Scan for the cell matching the given text and deliver its (X, Y) coordinate at center. 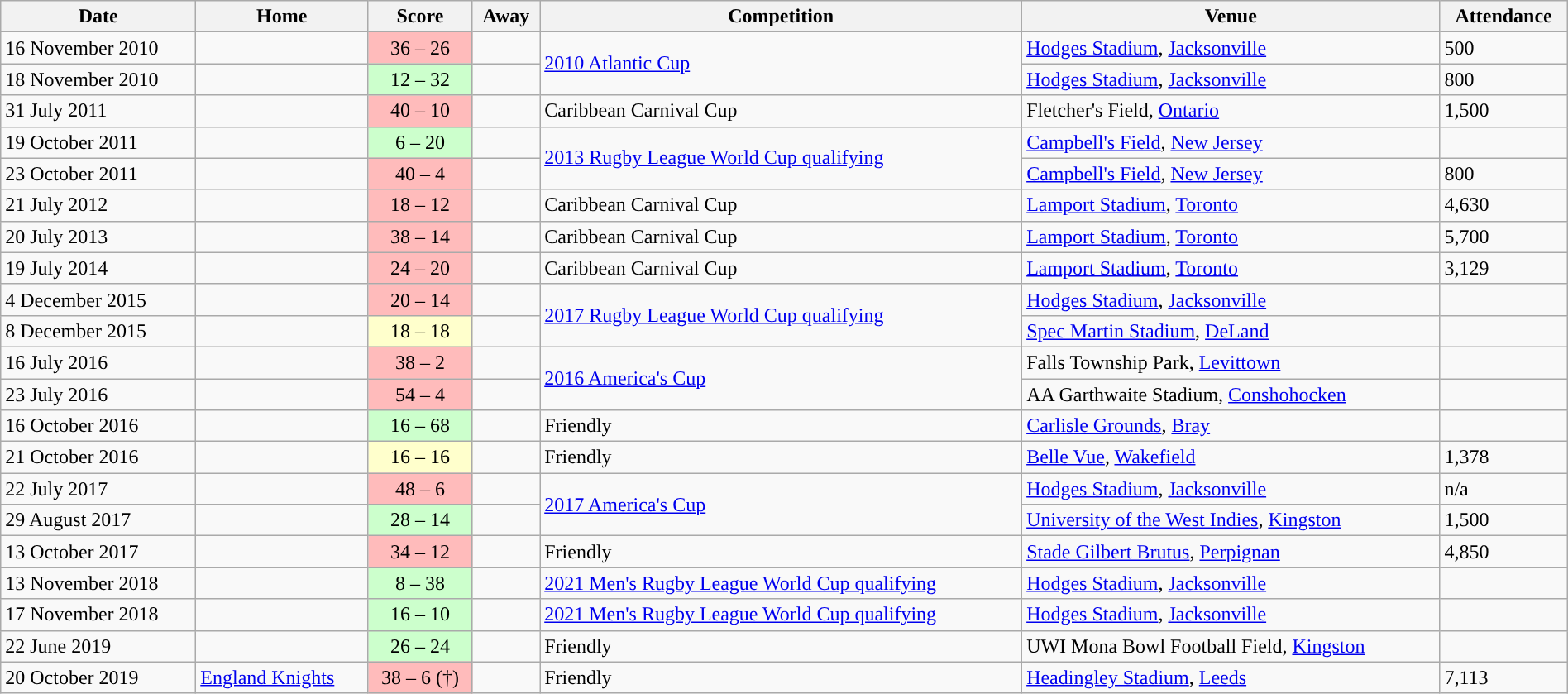
500 (1503, 48)
2017 Rugby League World Cup qualifying (781, 315)
2010 Atlantic Cup (781, 64)
18 November 2010 (98, 79)
Stade Gilbert Brutus, Perpignan (1231, 552)
21 July 2012 (98, 205)
16 – 10 (420, 615)
Fletcher's Field, Ontario (1231, 111)
16 October 2016 (98, 426)
20 July 2013 (98, 237)
40 – 4 (420, 174)
13 October 2017 (98, 552)
4 December 2015 (98, 299)
8 December 2015 (98, 331)
2013 Rugby League World Cup qualifying (781, 158)
19 July 2014 (98, 268)
38 – 2 (420, 362)
23 October 2011 (98, 174)
20 October 2019 (98, 677)
13 November 2018 (98, 583)
4,630 (1503, 205)
8 – 38 (420, 583)
Venue (1231, 17)
Belle Vue, Wakefield (1231, 457)
36 – 26 (420, 48)
Headingley Stadium, Leeds (1231, 677)
38 – 6 (†) (420, 677)
n/a (1503, 489)
Falls Township Park, Levittown (1231, 362)
34 – 12 (420, 552)
England Knights (282, 677)
48 – 6 (420, 489)
16 – 68 (420, 426)
UWI Mona Bowl Football Field, Kingston (1231, 646)
Home (282, 17)
28 – 14 (420, 520)
20 – 14 (420, 299)
7,113 (1503, 677)
18 – 18 (420, 331)
University of the West Indies, Kingston (1231, 520)
2016 America's Cup (781, 378)
Competition (781, 17)
2017 America's Cup (781, 505)
1,378 (1503, 457)
5,700 (1503, 237)
Score (420, 17)
Date (98, 17)
16 November 2010 (98, 48)
Attendance (1503, 17)
54 – 4 (420, 395)
Carlisle Grounds, Bray (1231, 426)
6 – 20 (420, 142)
19 October 2011 (98, 142)
29 August 2017 (98, 520)
Away (506, 17)
Spec Martin Stadium, DeLand (1231, 331)
38 – 14 (420, 237)
23 July 2016 (98, 395)
22 July 2017 (98, 489)
26 – 24 (420, 646)
21 October 2016 (98, 457)
18 – 12 (420, 205)
31 July 2011 (98, 111)
24 – 20 (420, 268)
22 June 2019 (98, 646)
16 – 16 (420, 457)
AA Garthwaite Stadium, Conshohocken (1231, 395)
4,850 (1503, 552)
12 – 32 (420, 79)
16 July 2016 (98, 362)
3,129 (1503, 268)
40 – 10 (420, 111)
17 November 2018 (98, 615)
